Find where the given text appears and provide that cell's center as [X, Y] coordinate. 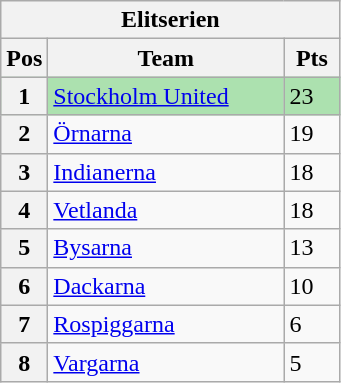
Team [166, 58]
Vargarna [166, 362]
Pts [312, 58]
Dackarna [166, 286]
23 [312, 96]
7 [24, 324]
Indianerna [166, 172]
Elitserien [170, 20]
Örnarna [166, 134]
Pos [24, 58]
8 [24, 362]
2 [24, 134]
3 [24, 172]
13 [312, 248]
Stockholm United [166, 96]
Bysarna [166, 248]
4 [24, 210]
Vetlanda [166, 210]
10 [312, 286]
Rospiggarna [166, 324]
19 [312, 134]
1 [24, 96]
